Capture the cell that displays the provided text and extract its (X, Y) central coordinate. 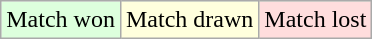
Match won (61, 20)
Match lost (316, 20)
Match drawn (189, 20)
